Identify which cell holds the provided text, then report its (X, Y) central coordinate. 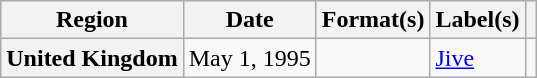
May 1, 1995 (250, 58)
Date (250, 20)
Format(s) (373, 20)
Region (92, 20)
United Kingdom (92, 58)
Label(s) (478, 20)
Jive (478, 58)
